Locate the cell with the specified text and output its [X, Y] center coordinate. 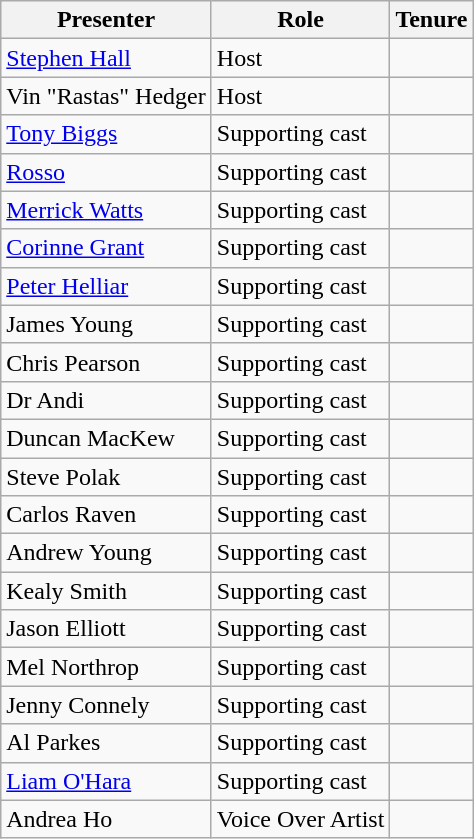
Carlos Raven [106, 515]
Role [300, 20]
James Young [106, 324]
Tenure [432, 20]
Tony Biggs [106, 134]
Rosso [106, 172]
Peter Helliar [106, 286]
Presenter [106, 20]
Stephen Hall [106, 58]
Liam O'Hara [106, 781]
Jason Elliott [106, 629]
Kealy Smith [106, 591]
Al Parkes [106, 743]
Andrew Young [106, 553]
Mel Northrop [106, 667]
Chris Pearson [106, 362]
Duncan MacKew [106, 438]
Andrea Ho [106, 819]
Vin "Rastas" Hedger [106, 96]
Jenny Connely [106, 705]
Dr Andi [106, 400]
Voice Over Artist [300, 819]
Corinne Grant [106, 248]
Steve Polak [106, 477]
Merrick Watts [106, 210]
